Return (X, Y) of the center of cell containing provided text 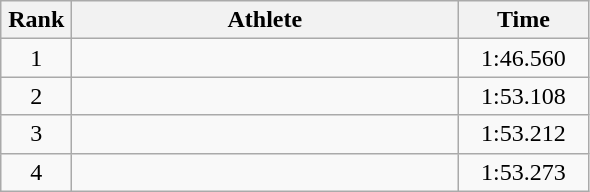
Rank (36, 20)
2 (36, 96)
1:53.212 (524, 134)
Time (524, 20)
4 (36, 172)
3 (36, 134)
1 (36, 58)
1:53.273 (524, 172)
Athlete (265, 20)
1:46.560 (524, 58)
1:53.108 (524, 96)
